Provide the (X, Y) coordinate of the cell's center where the given text is located.  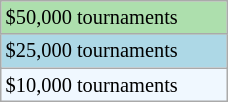
$10,000 tournaments (114, 85)
$25,000 tournaments (114, 51)
$50,000 tournaments (114, 17)
